Pinpoint the cell where the given text exists, returning its [x, y] midpoint coordinate. 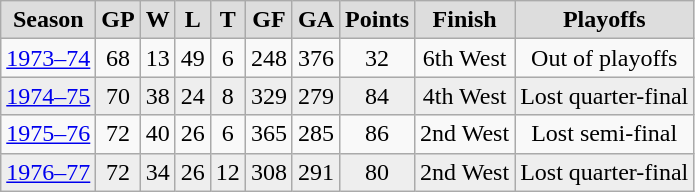
34 [158, 172]
Playoffs [604, 20]
Lost semi-final [604, 134]
8 [228, 96]
291 [316, 172]
32 [378, 58]
GF [268, 20]
1974–75 [48, 96]
1975–76 [48, 134]
GA [316, 20]
248 [268, 58]
329 [268, 96]
W [158, 20]
38 [158, 96]
86 [378, 134]
80 [378, 172]
4th West [465, 96]
84 [378, 96]
308 [268, 172]
Season [48, 20]
12 [228, 172]
Points [378, 20]
279 [316, 96]
49 [192, 58]
285 [316, 134]
70 [118, 96]
1976–77 [48, 172]
68 [118, 58]
6th West [465, 58]
Finish [465, 20]
13 [158, 58]
24 [192, 96]
365 [268, 134]
L [192, 20]
40 [158, 134]
GP [118, 20]
Out of playoffs [604, 58]
1973–74 [48, 58]
376 [316, 58]
T [228, 20]
